Determine the (x, y) coordinate at the center of the cell enclosing the given text.  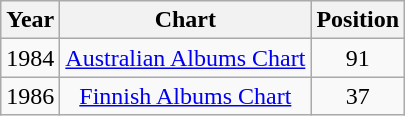
1986 (30, 96)
Finnish Albums Chart (186, 96)
Position (358, 20)
Australian Albums Chart (186, 58)
Year (30, 20)
1984 (30, 58)
37 (358, 96)
91 (358, 58)
Chart (186, 20)
